Scan for the cell matching the given text and deliver its [x, y] coordinate at center. 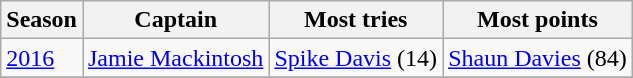
Spike Davis (14) [356, 58]
Shaun Davies (84) [538, 58]
Captain [175, 20]
2016 [42, 58]
Season [42, 20]
Jamie Mackintosh [175, 58]
Most points [538, 20]
Most tries [356, 20]
